Determine the [X, Y] coordinate at the center of the cell enclosing the given text.  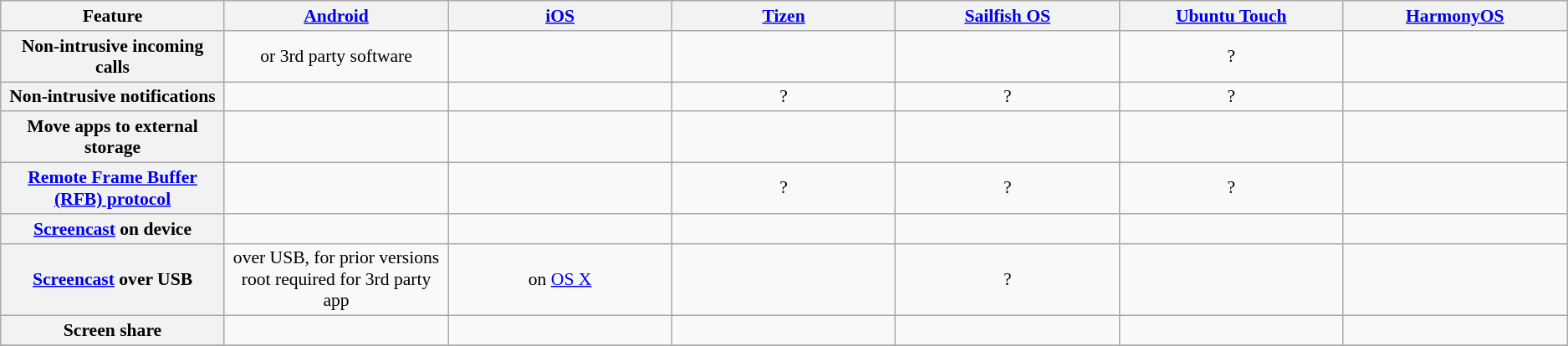
Ubuntu Touch [1231, 16]
on OS X [560, 279]
HarmonyOS [1455, 16]
Non-intrusive incoming calls [113, 57]
Feature [113, 16]
Tizen [784, 16]
or 3rd party software [336, 57]
Non-intrusive notifications [113, 97]
Screencast over USB [113, 279]
Screen share [113, 331]
Sailfish OS [1008, 16]
Screencast on device [113, 229]
Android [336, 16]
over USB, for prior versions root required for 3rd party app [336, 279]
iOS [560, 16]
Move apps to external storage [113, 137]
Remote Frame Buffer (RFB) protocol [113, 189]
